Provide the [X, Y] coordinate of the cell's center where the given text is located.  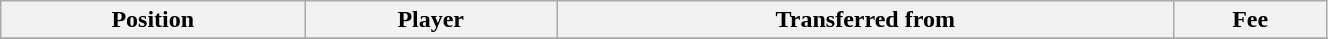
Fee [1250, 20]
Player [431, 20]
Position [153, 20]
Transferred from [866, 20]
